Return the (x, y) coordinate for the center point of the cell that contains the specified text.  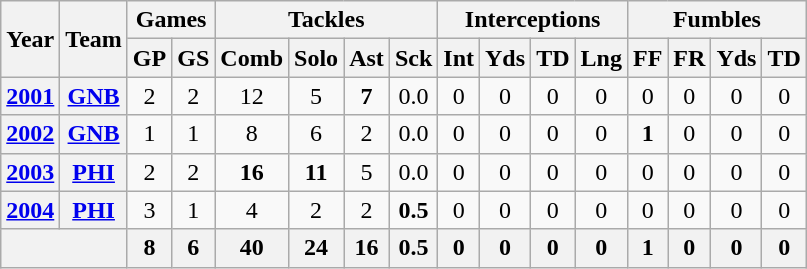
7 (367, 96)
Fumbles (716, 20)
GS (194, 58)
2001 (30, 96)
Int (459, 58)
2004 (30, 210)
2002 (30, 134)
Sck (413, 58)
Year (30, 39)
3 (149, 210)
Solo (316, 58)
2003 (30, 172)
11 (316, 172)
GP (149, 58)
40 (252, 248)
24 (316, 248)
12 (252, 96)
Team (94, 39)
Interceptions (533, 20)
FR (690, 58)
4 (252, 210)
Ast (367, 58)
Games (170, 20)
FF (647, 58)
Tackles (326, 20)
Comb (252, 58)
Lng (601, 58)
